Capture the cell that displays the provided text and extract its [x, y] central coordinate. 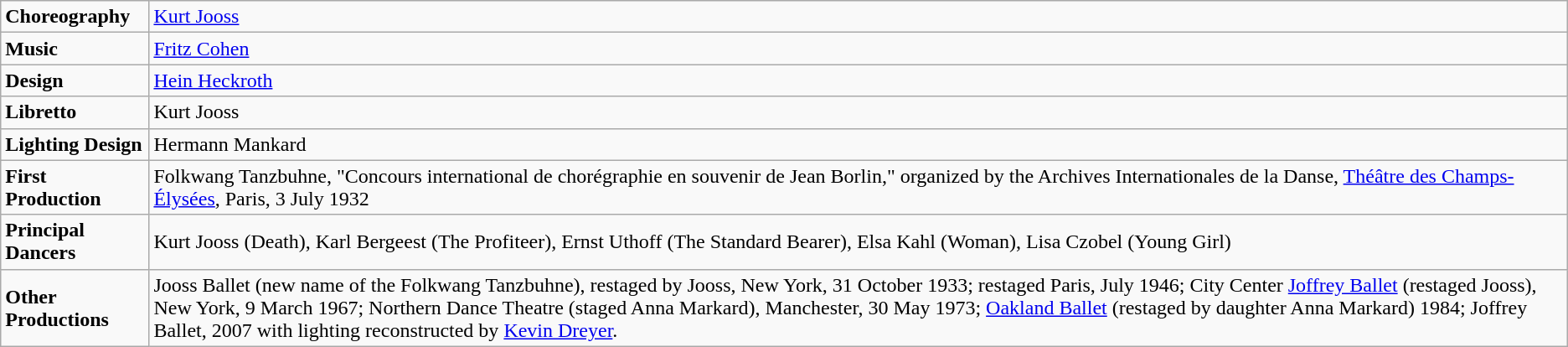
Principal Dancers [75, 241]
First Production [75, 188]
Hermann Mankard [858, 144]
Libretto [75, 112]
Hein Heckroth [858, 80]
Kurt Jooss (Death), Karl Bergeest (The Profiteer), Ernst Uthoff (The Standard Bearer), Elsa Kahl (Woman), Lisa Czobel (Young Girl) [858, 241]
Design [75, 80]
Lighting Design [75, 144]
Choreography [75, 17]
Music [75, 49]
Other Productions [75, 308]
Fritz Cohen [858, 49]
